Scan for the cell matching the given text and deliver its (X, Y) coordinate at center. 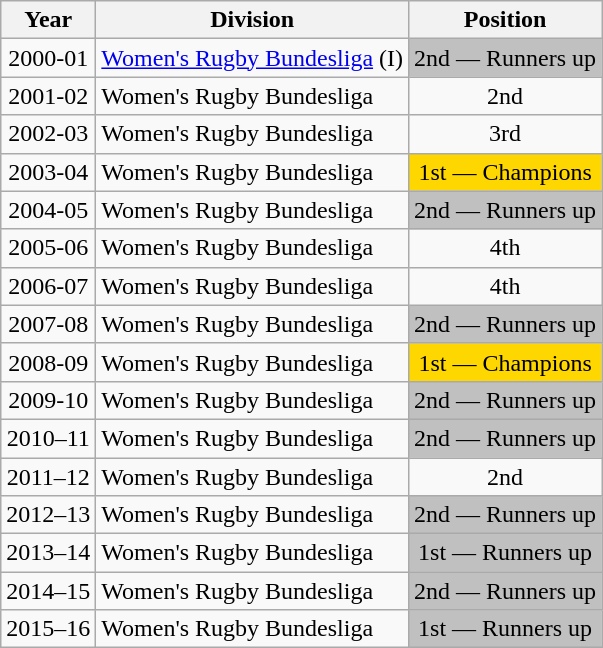
Division (252, 20)
2004-05 (48, 210)
2015–16 (48, 629)
Women's Rugby Bundesliga (I) (252, 58)
2010–11 (48, 438)
2002-03 (48, 134)
2013–14 (48, 553)
2005-06 (48, 248)
2003-04 (48, 172)
Year (48, 20)
2014–15 (48, 591)
2011–12 (48, 477)
2006-07 (48, 286)
2007-08 (48, 324)
2001-02 (48, 96)
2008-09 (48, 362)
2000-01 (48, 58)
Position (506, 20)
2009-10 (48, 400)
3rd (506, 134)
2012–13 (48, 515)
